Detect which cell encompasses the target text, then output its [X, Y] center coordinate. 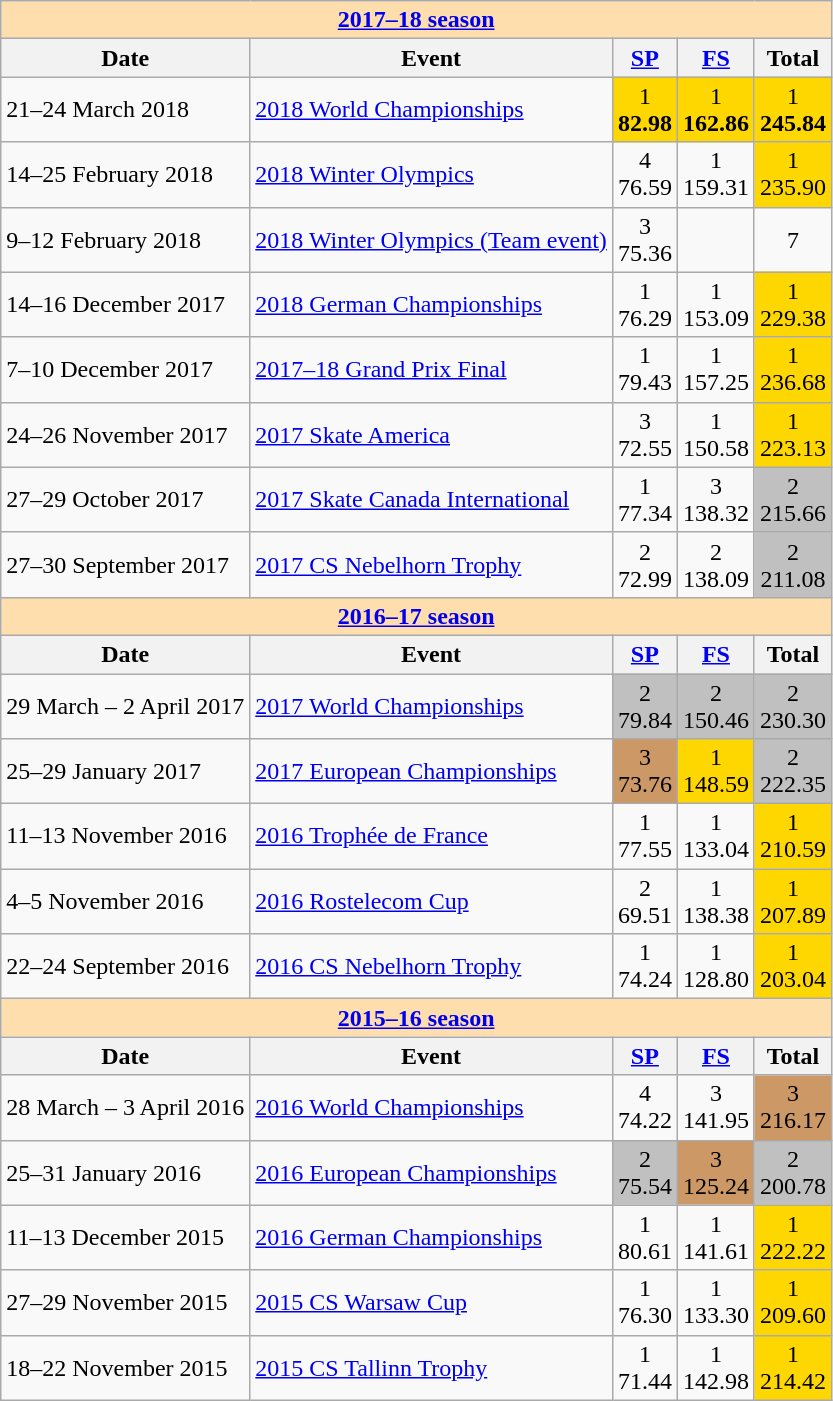
2 69.51 [644, 902]
1 142.98 [716, 1368]
2018 Winter Olympics [432, 174]
2 72.99 [644, 564]
9–12 February 2018 [126, 240]
1 128.80 [716, 966]
22–24 September 2016 [126, 966]
14–25 February 2018 [126, 174]
3 216.17 [792, 1108]
1 229.38 [792, 304]
2017–18 season [416, 20]
1 157.25 [716, 370]
1 245.84 [792, 110]
25–31 January 2016 [126, 1172]
1 80.61 [644, 1238]
1 209.60 [792, 1302]
3 138.32 [716, 500]
2017 Skate America [432, 434]
1 138.38 [716, 902]
1 150.58 [716, 434]
2 215.66 [792, 500]
1 79.43 [644, 370]
3 141.95 [716, 1108]
1 214.42 [792, 1368]
4 76.59 [644, 174]
1 235.90 [792, 174]
2 79.84 [644, 706]
1 77.55 [644, 836]
3 72.55 [644, 434]
27–29 November 2015 [126, 1302]
1 141.61 [716, 1238]
2016 World Championships [432, 1108]
1 203.04 [792, 966]
25–29 January 2017 [126, 772]
2018 Winter Olympics (Team event) [432, 240]
1 223.13 [792, 434]
1 77.34 [644, 500]
3 75.36 [644, 240]
2 200.78 [792, 1172]
1 207.89 [792, 902]
2017 CS Nebelhorn Trophy [432, 564]
2016–17 season [416, 616]
24–26 November 2017 [126, 434]
11–13 December 2015 [126, 1238]
2015–16 season [416, 1018]
18–22 November 2015 [126, 1368]
2016 CS Nebelhorn Trophy [432, 966]
1 210.59 [792, 836]
1 153.09 [716, 304]
27–30 September 2017 [126, 564]
1 71.44 [644, 1368]
1 133.30 [716, 1302]
2016 Rostelecom Cup [432, 902]
2018 German Championships [432, 304]
2017–18 Grand Prix Final [432, 370]
1 74.24 [644, 966]
4 74.22 [644, 1108]
4–5 November 2016 [126, 902]
7–10 December 2017 [126, 370]
1 162.86 [716, 110]
28 March – 3 April 2016 [126, 1108]
14–16 December 2017 [126, 304]
29 March – 2 April 2017 [126, 706]
2 138.09 [716, 564]
2018 World Championships [432, 110]
1 76.29 [644, 304]
2 75.54 [644, 1172]
2 222.35 [792, 772]
2015 CS Tallinn Trophy [432, 1368]
2017 European Championships [432, 772]
1 133.04 [716, 836]
2017 World Championships [432, 706]
7 [792, 240]
27–29 October 2017 [126, 500]
21–24 March 2018 [126, 110]
2 211.08 [792, 564]
1 236.68 [792, 370]
2016 European Championships [432, 1172]
11–13 November 2016 [126, 836]
1 82.98 [644, 110]
1 76.30 [644, 1302]
2017 Skate Canada International [432, 500]
1 222.22 [792, 1238]
2015 CS Warsaw Cup [432, 1302]
3 73.76 [644, 772]
3 125.24 [716, 1172]
2 230.30 [792, 706]
2016 German Championships [432, 1238]
2 150.46 [716, 706]
1 148.59 [716, 772]
1 159.31 [716, 174]
2016 Trophée de France [432, 836]
